Find where the given text appears and provide that cell's center as (x, y) coordinate. 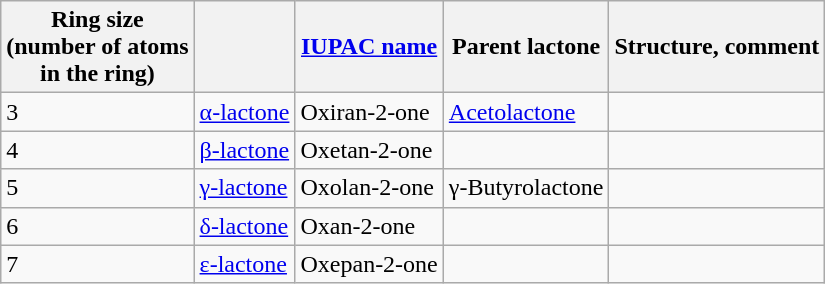
7 (98, 264)
Ring size(number of atoms in the ring) (98, 47)
Oxolan-2-one (369, 188)
δ-lactone (244, 226)
Oxan-2-one (369, 226)
β-lactone (244, 150)
γ-lactone (244, 188)
3 (98, 112)
Parent lactone (526, 47)
α-lactone (244, 112)
Oxetan-2-one (369, 150)
γ-Butyrolactone (526, 188)
ε-lactone (244, 264)
4 (98, 150)
5 (98, 188)
Oxiran-2-one (369, 112)
Structure, comment (717, 47)
Acetolactone (526, 112)
Oxepan-2-one (369, 264)
IUPAC name (369, 47)
6 (98, 226)
